Extract the [x, y] coordinate from the center of the cell holding the provided text.  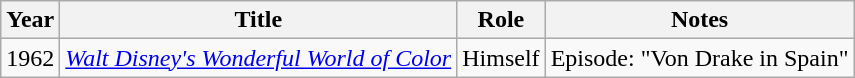
Role [501, 20]
1962 [30, 58]
Himself [501, 58]
Notes [700, 20]
Title [258, 20]
Year [30, 20]
Episode: "Von Drake in Spain" [700, 58]
Walt Disney's Wonderful World of Color [258, 58]
